Extract the (X, Y) coordinate from the center of the cell holding the provided text.  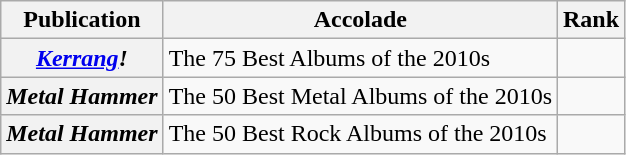
Rank (592, 20)
Publication (82, 20)
The 50 Best Metal Albums of the 2010s (360, 96)
The 50 Best Rock Albums of the 2010s (360, 134)
Accolade (360, 20)
Kerrang! (82, 58)
The 75 Best Albums of the 2010s (360, 58)
